Extract the [X, Y] coordinate from the center of the cell holding the provided text.  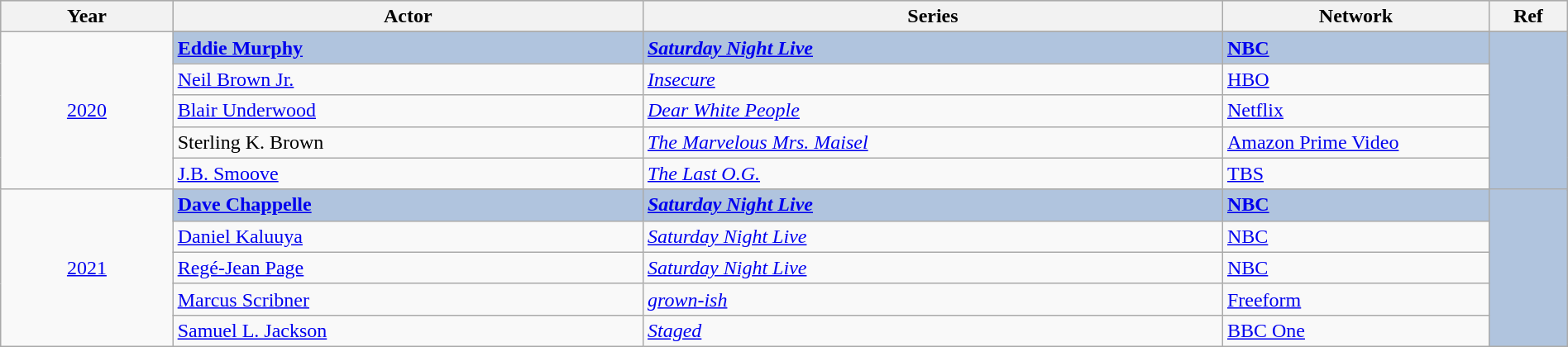
Ref [1528, 17]
2021 [87, 268]
Samuel L. Jackson [408, 330]
Regé-Jean Page [408, 268]
TBS [1355, 173]
Insecure [933, 79]
J.B. Smoove [408, 173]
Netflix [1355, 111]
grown-ish [933, 299]
Series [933, 17]
Eddie Murphy [408, 48]
Sterling K. Brown [408, 142]
The Marvelous Mrs. Maisel [933, 142]
Actor [408, 17]
Blair Underwood [408, 111]
Staged [933, 330]
The Last O.G. [933, 173]
Daniel Kaluuya [408, 236]
Amazon Prime Video [1355, 142]
Dave Chappelle [408, 205]
2020 [87, 111]
Freeform [1355, 299]
Marcus Scribner [408, 299]
Neil Brown Jr. [408, 79]
Network [1355, 17]
HBO [1355, 79]
Dear White People [933, 111]
BBC One [1355, 330]
Year [87, 17]
